For the text-containing cell, return its midpoint in (X, Y) coordinate format. 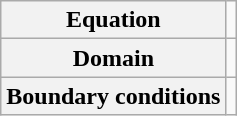
Domain (114, 58)
Equation (114, 20)
Boundary conditions (114, 96)
